Return (X, Y) of the center of cell containing provided text 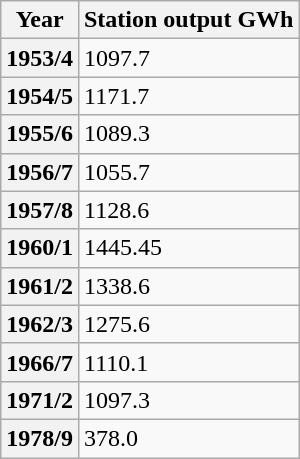
1971/2 (40, 400)
1954/5 (40, 96)
1338.6 (188, 286)
1097.7 (188, 58)
1961/2 (40, 286)
1128.6 (188, 210)
1171.7 (188, 96)
1956/7 (40, 172)
1055.7 (188, 172)
1445.45 (188, 248)
1097.3 (188, 400)
1978/9 (40, 438)
1275.6 (188, 324)
Station output GWh (188, 20)
1957/8 (40, 210)
Year (40, 20)
1110.1 (188, 362)
1960/1 (40, 248)
378.0 (188, 438)
1966/7 (40, 362)
1953/4 (40, 58)
1955/6 (40, 134)
1962/3 (40, 324)
1089.3 (188, 134)
